Output the [x, y] coordinate of the center of the cell containing the given text.  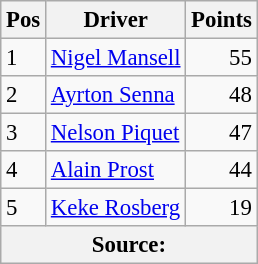
Nelson Piquet [116, 133]
Pos [24, 20]
5 [24, 208]
44 [222, 170]
Alain Prost [116, 170]
4 [24, 170]
Points [222, 20]
47 [222, 133]
Keke Rosberg [116, 208]
Driver [116, 20]
3 [24, 133]
2 [24, 95]
Nigel Mansell [116, 58]
19 [222, 208]
48 [222, 95]
Ayrton Senna [116, 95]
55 [222, 58]
1 [24, 58]
Source: [129, 245]
